Pinpoint the cell where the given text exists, returning its (X, Y) midpoint coordinate. 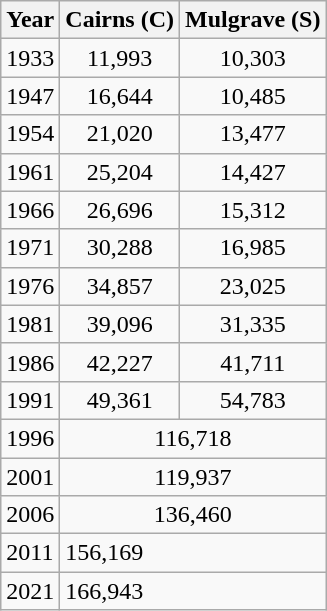
39,096 (120, 324)
1961 (30, 172)
1954 (30, 134)
119,937 (193, 477)
41,711 (253, 362)
14,427 (253, 172)
31,335 (253, 324)
11,993 (120, 58)
2001 (30, 477)
136,460 (193, 515)
116,718 (193, 438)
16,644 (120, 96)
1976 (30, 286)
2011 (30, 553)
Year (30, 20)
49,361 (120, 400)
25,204 (120, 172)
1966 (30, 210)
1986 (30, 362)
1971 (30, 248)
156,169 (193, 553)
10,303 (253, 58)
2021 (30, 591)
1991 (30, 400)
13,477 (253, 134)
Cairns (C) (120, 20)
30,288 (120, 248)
42,227 (120, 362)
2006 (30, 515)
10,485 (253, 96)
166,943 (193, 591)
26,696 (120, 210)
21,020 (120, 134)
16,985 (253, 248)
1996 (30, 438)
23,025 (253, 286)
Mulgrave (S) (253, 20)
54,783 (253, 400)
1933 (30, 58)
34,857 (120, 286)
1981 (30, 324)
1947 (30, 96)
15,312 (253, 210)
